Extract the [x, y] coordinate from the center of the cell holding the provided text.  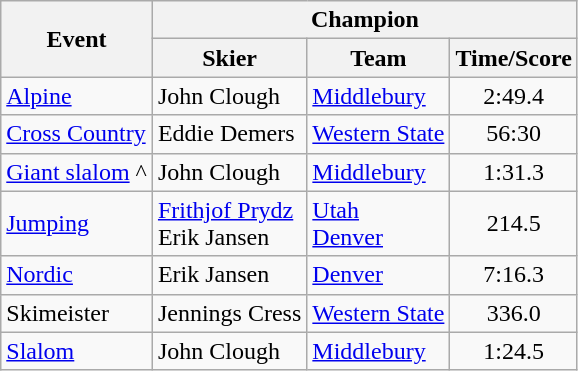
7:16.3 [514, 275]
214.5 [514, 224]
Denver [378, 275]
UtahDenver [378, 224]
Jumping [77, 224]
Nordic [77, 275]
Eddie Demers [229, 134]
1:31.3 [514, 172]
Event [77, 39]
Time/Score [514, 58]
Alpine [77, 96]
1:24.5 [514, 351]
2:49.4 [514, 96]
Giant slalom ^ [77, 172]
Jennings Cress [229, 313]
56:30 [514, 134]
Team [378, 58]
Champion [364, 20]
Erik Jansen [229, 275]
336.0 [514, 313]
Slalom [77, 351]
Skier [229, 58]
Skimeister [77, 313]
Frithjof Prydz Erik Jansen [229, 224]
Cross Country [77, 134]
